Return [x, y] of the center of cell containing provided text 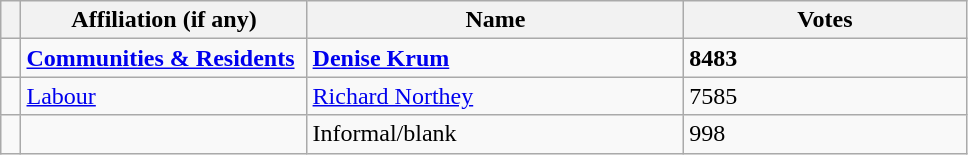
Informal/blank [496, 134]
8483 [825, 58]
7585 [825, 96]
Richard Northey [496, 96]
998 [825, 134]
Votes [825, 20]
Denise Krum [496, 58]
Name [496, 20]
Affiliation (if any) [164, 20]
Labour [164, 96]
Communities & Residents [164, 58]
